Extract the (x, y) coordinate from the center of the cell holding the provided text.  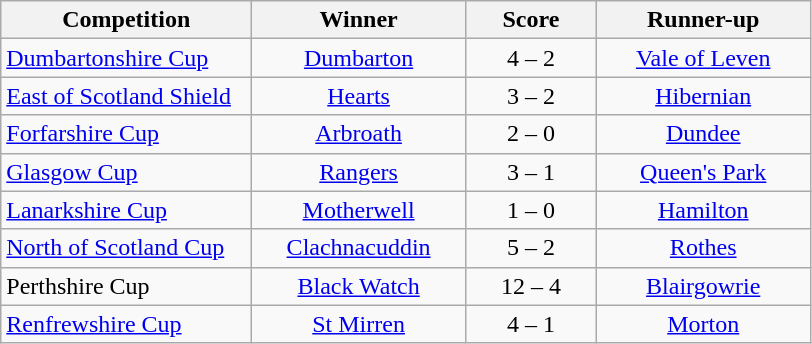
North of Scotland Cup (126, 248)
Winner (359, 20)
Vale of Leven (703, 58)
Glasgow Cup (126, 172)
2 – 0 (530, 134)
St Mirren (359, 324)
Dumbartonshire Cup (126, 58)
Hamilton (703, 210)
3 – 2 (530, 96)
4 – 1 (530, 324)
Lanarkshire Cup (126, 210)
Perthshire Cup (126, 286)
Arbroath (359, 134)
Forfarshire Cup (126, 134)
Motherwell (359, 210)
Blairgowrie (703, 286)
Black Watch (359, 286)
5 – 2 (530, 248)
Dundee (703, 134)
Hearts (359, 96)
Rothes (703, 248)
East of Scotland Shield (126, 96)
Hibernian (703, 96)
Clachnacuddin (359, 248)
Runner-up (703, 20)
3 – 1 (530, 172)
Queen's Park (703, 172)
Renfrewshire Cup (126, 324)
Morton (703, 324)
Rangers (359, 172)
Score (530, 20)
12 – 4 (530, 286)
4 – 2 (530, 58)
1 – 0 (530, 210)
Dumbarton (359, 58)
Competition (126, 20)
